Capture the cell that displays the provided text and extract its [X, Y] central coordinate. 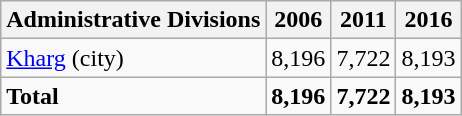
Total [134, 96]
Kharg (city) [134, 58]
Administrative Divisions [134, 20]
2011 [364, 20]
2006 [298, 20]
2016 [428, 20]
